Find where the given text appears and provide that cell's center as (X, Y) coordinate. 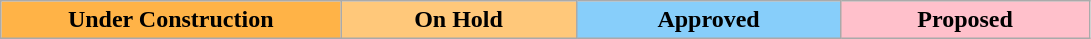
On Hold (459, 20)
Under Construction (171, 20)
Approved (708, 20)
Proposed (966, 20)
